Determine the [X, Y] coordinate at the center of the cell enclosing the given text.  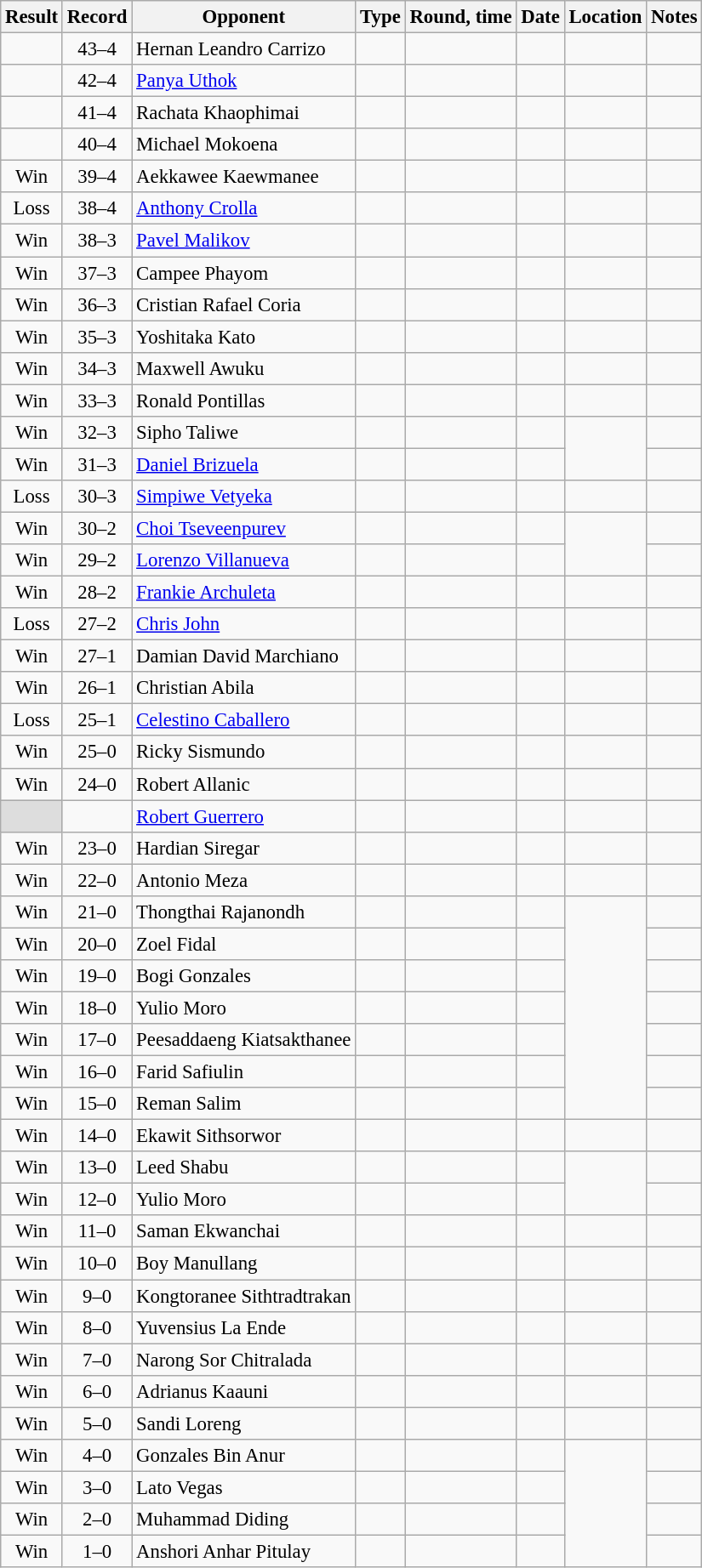
Anthony Crolla [243, 208]
22–0 [97, 880]
24–0 [97, 784]
Lato Vegas [243, 1487]
Celestino Caballero [243, 720]
11–0 [97, 1232]
27–1 [97, 656]
Robert Allanic [243, 784]
Cristian Rafael Coria [243, 304]
Zoel Fidal [243, 944]
17–0 [97, 1040]
31–3 [97, 464]
Robert Guerrero [243, 816]
Narong Sor Chitralada [243, 1360]
35–3 [97, 337]
Thongthai Rajanondh [243, 912]
Ekawit Sithsorwor [243, 1136]
25–1 [97, 720]
Opponent [243, 17]
Sandi Loreng [243, 1423]
Notes [674, 17]
3–0 [97, 1487]
Result [32, 17]
7–0 [97, 1360]
25–0 [97, 753]
Reman Salim [243, 1104]
Anshori Anhar Pitulay [243, 1551]
9–0 [97, 1296]
39–4 [97, 177]
Gonzales Bin Anur [243, 1456]
Aekkawee Kaewmanee [243, 177]
16–0 [97, 1072]
20–0 [97, 944]
37–3 [97, 273]
28–2 [97, 593]
18–0 [97, 1008]
6–0 [97, 1391]
Hardian Siregar [243, 848]
41–4 [97, 113]
Kongtoranee Sithtradtrakan [243, 1296]
40–4 [97, 145]
Rachata Khaophimai [243, 113]
Bogi Gonzales [243, 976]
Round, time [461, 17]
8–0 [97, 1327]
Location [606, 17]
Muhammad Diding [243, 1520]
15–0 [97, 1104]
26–1 [97, 688]
Farid Safiulin [243, 1072]
Panya Uthok [243, 81]
Peesaddaeng Kiatsakthanee [243, 1040]
Chris John [243, 624]
Boy Manullang [243, 1264]
14–0 [97, 1136]
Adrianus Kaauni [243, 1391]
Leed Shabu [243, 1167]
Michael Mokoena [243, 145]
Date [540, 17]
Yuvensius La Ende [243, 1327]
13–0 [97, 1167]
Saman Ekwanchai [243, 1232]
Daniel Brizuela [243, 464]
38–3 [97, 241]
43–4 [97, 49]
38–4 [97, 208]
29–2 [97, 560]
2–0 [97, 1520]
Campee Phayom [243, 273]
Sipho Taliwe [243, 433]
32–3 [97, 433]
Maxwell Awuku [243, 368]
1–0 [97, 1551]
Type [380, 17]
Simpiwe Vetyeka [243, 497]
Hernan Leandro Carrizo [243, 49]
Ricky Sismundo [243, 753]
12–0 [97, 1200]
Record [97, 17]
30–2 [97, 528]
Pavel Malikov [243, 241]
23–0 [97, 848]
30–3 [97, 497]
Antonio Meza [243, 880]
Ronald Pontillas [243, 401]
10–0 [97, 1264]
5–0 [97, 1423]
Yoshitaka Kato [243, 337]
19–0 [97, 976]
21–0 [97, 912]
34–3 [97, 368]
33–3 [97, 401]
Christian Abila [243, 688]
Choi Tseveenpurev [243, 528]
Damian David Marchiano [243, 656]
36–3 [97, 304]
42–4 [97, 81]
Frankie Archuleta [243, 593]
Lorenzo Villanueva [243, 560]
27–2 [97, 624]
4–0 [97, 1456]
